Extract the [X, Y] coordinate from the center of the cell holding the provided text.  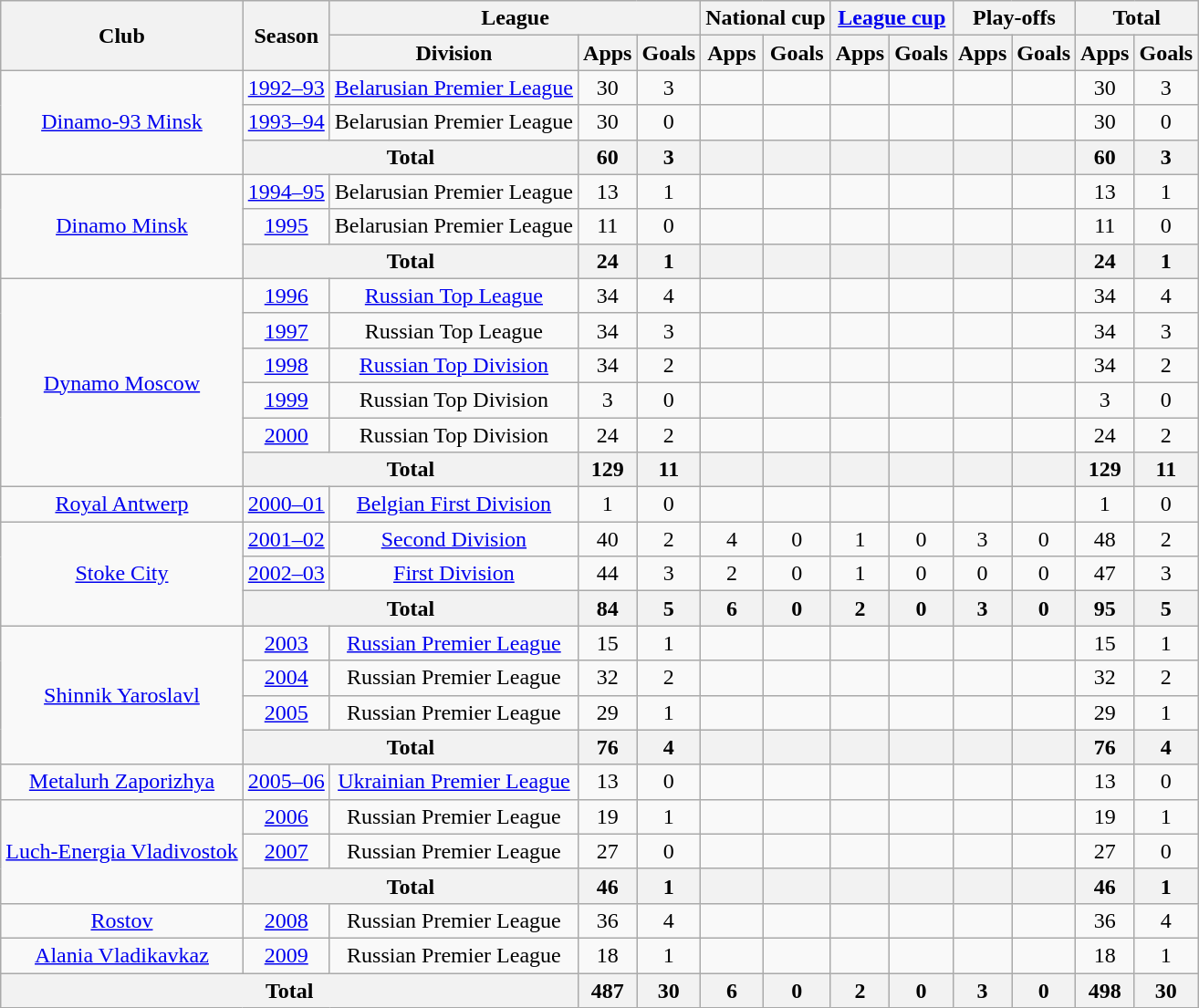
Play-offs [1014, 18]
First Division [454, 574]
League cup [891, 18]
Ukrainian Premier League [454, 782]
Dinamo Minsk [122, 226]
Alania Vladikavkaz [122, 955]
2007 [287, 851]
League [515, 18]
Dynamo Moscow [122, 382]
Club [122, 36]
2005 [287, 712]
498 [1105, 990]
1993–94 [287, 122]
48 [1105, 539]
47 [1105, 574]
1999 [287, 400]
1995 [287, 226]
Season [287, 36]
Rostov [122, 920]
2002–03 [287, 574]
2000 [287, 435]
1992–93 [287, 88]
Division [454, 53]
40 [608, 539]
2006 [287, 816]
1996 [287, 296]
1997 [287, 330]
2009 [287, 955]
Shinnik Yaroslavl [122, 695]
2000–01 [287, 504]
2003 [287, 643]
Luch-Energia Vladivostok [122, 851]
National cup [766, 18]
Dinamo-93 Minsk [122, 122]
44 [608, 574]
2008 [287, 920]
1994–95 [287, 192]
Belgian First Division [454, 504]
487 [608, 990]
2004 [287, 678]
1998 [287, 365]
Metalurh Zaporizhya [122, 782]
2005–06 [287, 782]
Royal Antwerp [122, 504]
95 [1105, 608]
2001–02 [287, 539]
Second Division [454, 539]
84 [608, 608]
Stoke City [122, 574]
